Locate the cell with the specified text and output its (x, y) center coordinate. 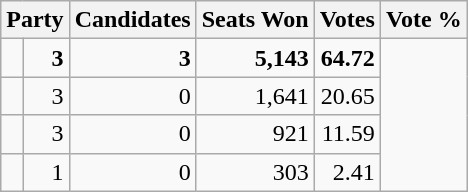
2.41 (347, 172)
Vote % (424, 20)
11.59 (347, 134)
303 (255, 172)
921 (255, 134)
Candidates (132, 20)
1 (46, 172)
Seats Won (255, 20)
20.65 (347, 96)
Party (35, 20)
Votes (347, 20)
1,641 (255, 96)
5,143 (255, 58)
64.72 (347, 58)
